Output the (x, y) coordinate of the center of the cell containing the given text.  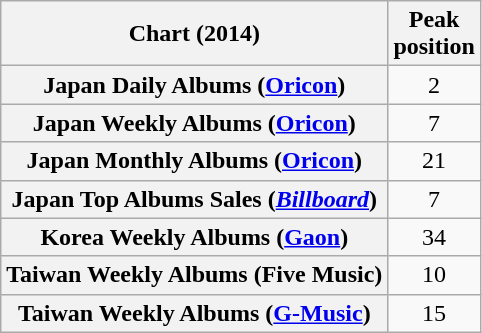
Peakposition (434, 34)
21 (434, 161)
2 (434, 85)
Taiwan Weekly Albums (Five Music) (194, 275)
Japan Weekly Albums (Oricon) (194, 123)
Japan Daily Albums (Oricon) (194, 85)
Chart (2014) (194, 34)
Japan Top Albums Sales (Billboard) (194, 199)
15 (434, 313)
Korea Weekly Albums (Gaon) (194, 237)
Taiwan Weekly Albums (G-Music) (194, 313)
10 (434, 275)
Japan Monthly Albums (Oricon) (194, 161)
34 (434, 237)
